For the text-containing cell, return its midpoint in [x, y] coordinate format. 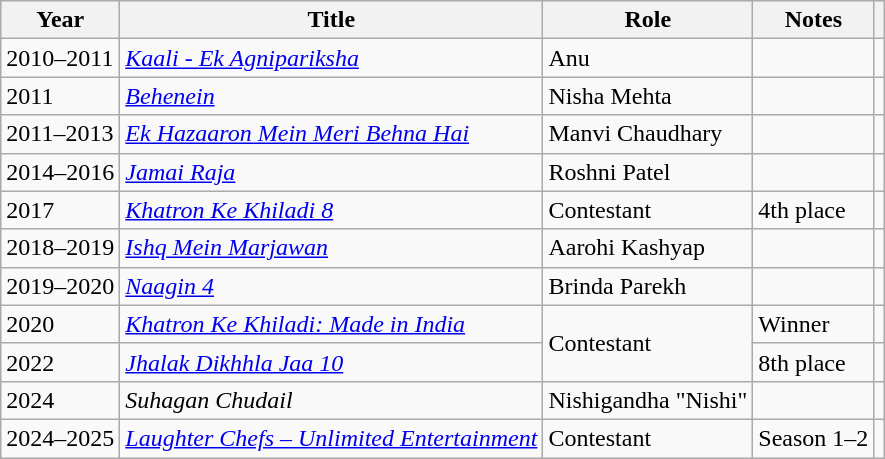
Ek Hazaaron Mein Meri Behna Hai [332, 134]
2011–2013 [60, 134]
Title [332, 20]
Nisha Mehta [648, 96]
Nishigandha "Nishi" [648, 400]
Naagin 4 [332, 286]
2018–2019 [60, 248]
Year [60, 20]
2020 [60, 324]
Khatron Ke Khiladi 8 [332, 210]
Behenein [332, 96]
Role [648, 20]
Roshni Patel [648, 172]
Manvi Chaudhary [648, 134]
2017 [60, 210]
Laughter Chefs – Unlimited Entertainment [332, 438]
2019–2020 [60, 286]
Aarohi Kashyap [648, 248]
Notes [814, 20]
2024 [60, 400]
Jamai Raja [332, 172]
4th place [814, 210]
2014–2016 [60, 172]
Suhagan Chudail [332, 400]
Brinda Parekh [648, 286]
Khatron Ke Khiladi: Made in India [332, 324]
Kaali - Ek Agnipariksha [332, 58]
2024–2025 [60, 438]
Ishq Mein Marjawan [332, 248]
Anu [648, 58]
2011 [60, 96]
Jhalak Dikhhla Jaa 10 [332, 362]
Season 1–2 [814, 438]
Winner [814, 324]
2010–2011 [60, 58]
2022 [60, 362]
8th place [814, 362]
